Return [X, Y] of the center of cell containing provided text 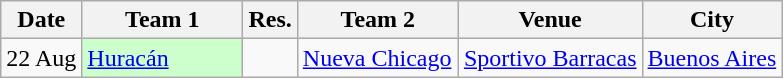
22 Aug [42, 58]
Team 1 [162, 20]
Team 2 [378, 20]
Buenos Aires [712, 58]
Huracán [162, 58]
Res. [270, 20]
Nueva Chicago [378, 58]
City [712, 20]
Venue [550, 20]
Date [42, 20]
Sportivo Barracas [550, 58]
